Return (X, Y) of the center of cell containing provided text 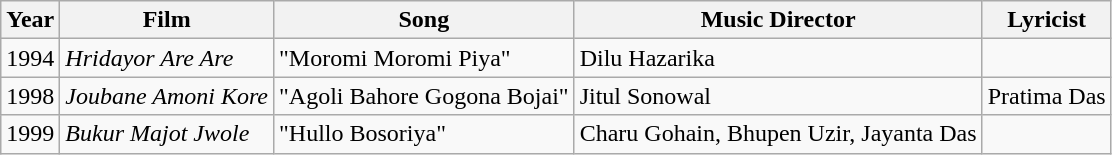
"Agoli Bahore Gogona Bojai" (424, 96)
Music Director (778, 20)
Song (424, 20)
"Hullo Bosoriya" (424, 134)
Dilu Hazarika (778, 58)
1998 (30, 96)
Joubane Amoni Kore (167, 96)
Film (167, 20)
Lyricist (1046, 20)
1994 (30, 58)
Charu Gohain, Bhupen Uzir, Jayanta Das (778, 134)
Pratima Das (1046, 96)
Bukur Majot Jwole (167, 134)
Jitul Sonowal (778, 96)
1999 (30, 134)
Year (30, 20)
"Moromi Moromi Piya" (424, 58)
Hridayor Are Are (167, 58)
